Capture the cell that displays the provided text and extract its (x, y) central coordinate. 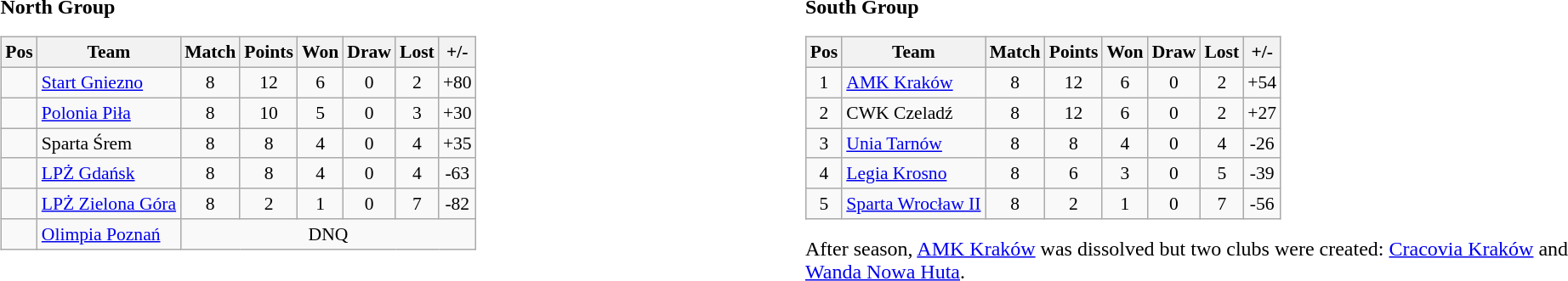
Start Gniezno (109, 82)
LPŻ Gdańsk (109, 173)
Olimpia Poznań (109, 234)
+80 (457, 82)
Legia Krosno (913, 173)
-26 (1262, 143)
LPŻ Zielona Góra (109, 204)
+35 (457, 143)
-63 (457, 173)
+30 (457, 113)
Unia Tarnów (913, 143)
Sparta Śrem (109, 143)
Sparta Wrocław II (913, 204)
-39 (1262, 173)
DNQ (328, 234)
CWK Czeladź (913, 113)
-82 (457, 204)
Polonia Piła (109, 113)
-56 (1262, 204)
AMK Kraków (913, 82)
+54 (1262, 82)
10 (269, 113)
+27 (1262, 113)
